Find where the given text appears and provide that cell's center as [x, y] coordinate. 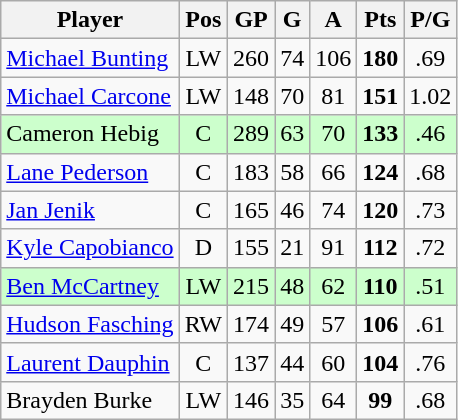
58 [292, 172]
Laurent Dauphin [90, 362]
91 [334, 248]
Pts [380, 20]
Michael Bunting [90, 58]
48 [292, 286]
148 [252, 96]
Ben McCartney [90, 286]
137 [252, 362]
289 [252, 134]
63 [292, 134]
104 [380, 362]
1.02 [430, 96]
A [334, 20]
46 [292, 210]
110 [380, 286]
Player [90, 20]
165 [252, 210]
Jan Jenik [90, 210]
124 [380, 172]
180 [380, 58]
Pos [203, 20]
RW [203, 324]
.46 [430, 134]
Cameron Hebig [90, 134]
.73 [430, 210]
.61 [430, 324]
Kyle Capobianco [90, 248]
99 [380, 400]
146 [252, 400]
60 [334, 362]
215 [252, 286]
35 [292, 400]
133 [380, 134]
.76 [430, 362]
81 [334, 96]
.72 [430, 248]
21 [292, 248]
P/G [430, 20]
Lane Pederson [90, 172]
G [292, 20]
D [203, 248]
57 [334, 324]
174 [252, 324]
Michael Carcone [90, 96]
GP [252, 20]
155 [252, 248]
.69 [430, 58]
120 [380, 210]
66 [334, 172]
Hudson Fasching [90, 324]
64 [334, 400]
112 [380, 248]
49 [292, 324]
62 [334, 286]
.51 [430, 286]
44 [292, 362]
260 [252, 58]
183 [252, 172]
151 [380, 96]
Brayden Burke [90, 400]
